From the cell containing the given text, extract its center point as [x, y] coordinate. 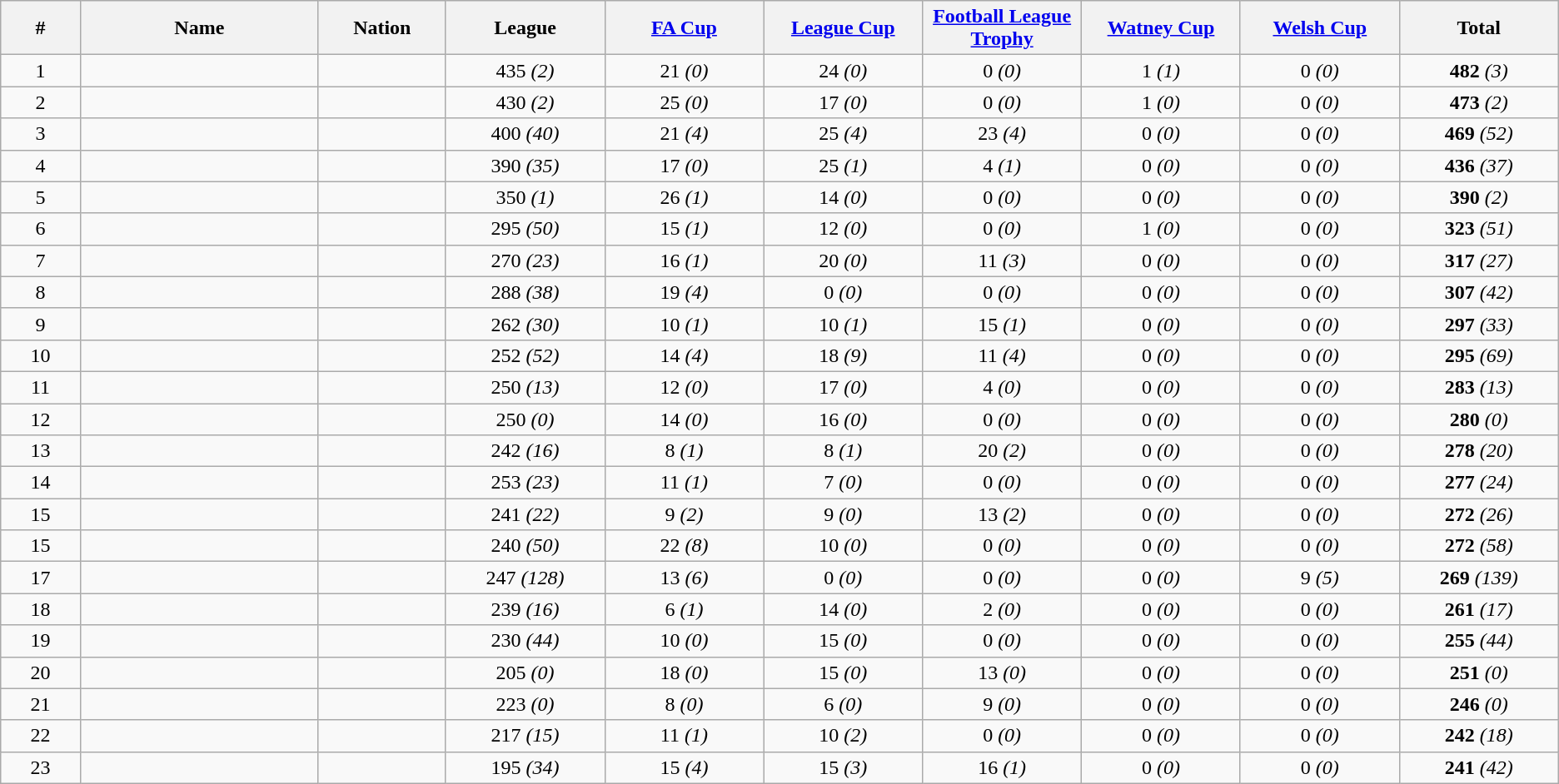
15 (4) [685, 767]
6 (0) [843, 704]
8 (0) [685, 704]
323 (51) [1479, 229]
25 (1) [843, 166]
7 (0) [843, 483]
3 [40, 134]
Watney Cup [1161, 28]
17 [40, 578]
247 (128) [525, 578]
13 (2) [1003, 514]
14 (4) [685, 355]
19 (4) [685, 292]
262 (30) [525, 324]
9 (2) [685, 514]
21 [40, 704]
390 (35) [525, 166]
261 (17) [1479, 609]
436 (37) [1479, 166]
25 (4) [843, 134]
390 (2) [1479, 197]
7 [40, 261]
246 (0) [1479, 704]
10 (2) [843, 736]
272 (58) [1479, 546]
252 (52) [525, 355]
21 (4) [685, 134]
239 (16) [525, 609]
12 [40, 419]
307 (42) [1479, 292]
242 (18) [1479, 736]
13 (0) [1003, 672]
295 (50) [525, 229]
240 (50) [525, 546]
430 (2) [525, 102]
2 [40, 102]
400 (40) [525, 134]
250 (0) [525, 419]
230 (44) [525, 641]
FA Cup [685, 28]
482 (3) [1479, 71]
241 (22) [525, 514]
1 [40, 71]
278 (20) [1479, 451]
2 (0) [1003, 609]
26 (1) [685, 197]
288 (38) [525, 292]
22 (8) [685, 546]
22 [40, 736]
10 [40, 355]
Football League Trophy [1003, 28]
16 (0) [843, 419]
23 [40, 767]
195 (34) [525, 767]
277 (24) [1479, 483]
272 (26) [1479, 514]
11 [40, 387]
317 (27) [1479, 261]
223 (0) [525, 704]
280 (0) [1479, 419]
Name [199, 28]
253 (23) [525, 483]
242 (16) [525, 451]
4 (0) [1003, 387]
20 (2) [1003, 451]
25 (0) [685, 102]
League Cup [843, 28]
18 [40, 609]
4 (1) [1003, 166]
473 (2) [1479, 102]
350 (1) [525, 197]
# [40, 28]
19 [40, 641]
23 (4) [1003, 134]
251 (0) [1479, 672]
297 (33) [1479, 324]
4 [40, 166]
13 (6) [685, 578]
283 (13) [1479, 387]
18 (0) [685, 672]
205 (0) [525, 672]
8 [40, 292]
469 (52) [1479, 134]
20 [40, 672]
14 [40, 483]
255 (44) [1479, 641]
Welsh Cup [1319, 28]
18 (9) [843, 355]
217 (15) [525, 736]
241 (42) [1479, 767]
9 (5) [1319, 578]
20 (0) [843, 261]
21 (0) [685, 71]
6 (1) [685, 609]
435 (2) [525, 71]
250 (13) [525, 387]
24 (0) [843, 71]
9 [40, 324]
5 [40, 197]
League [525, 28]
15 (3) [843, 767]
269 (139) [1479, 578]
1 (1) [1161, 71]
11 (4) [1003, 355]
Nation [381, 28]
11 (3) [1003, 261]
Total [1479, 28]
6 [40, 229]
13 [40, 451]
295 (69) [1479, 355]
270 (23) [525, 261]
